Pinpoint the cell where the given text exists, returning its (x, y) midpoint coordinate. 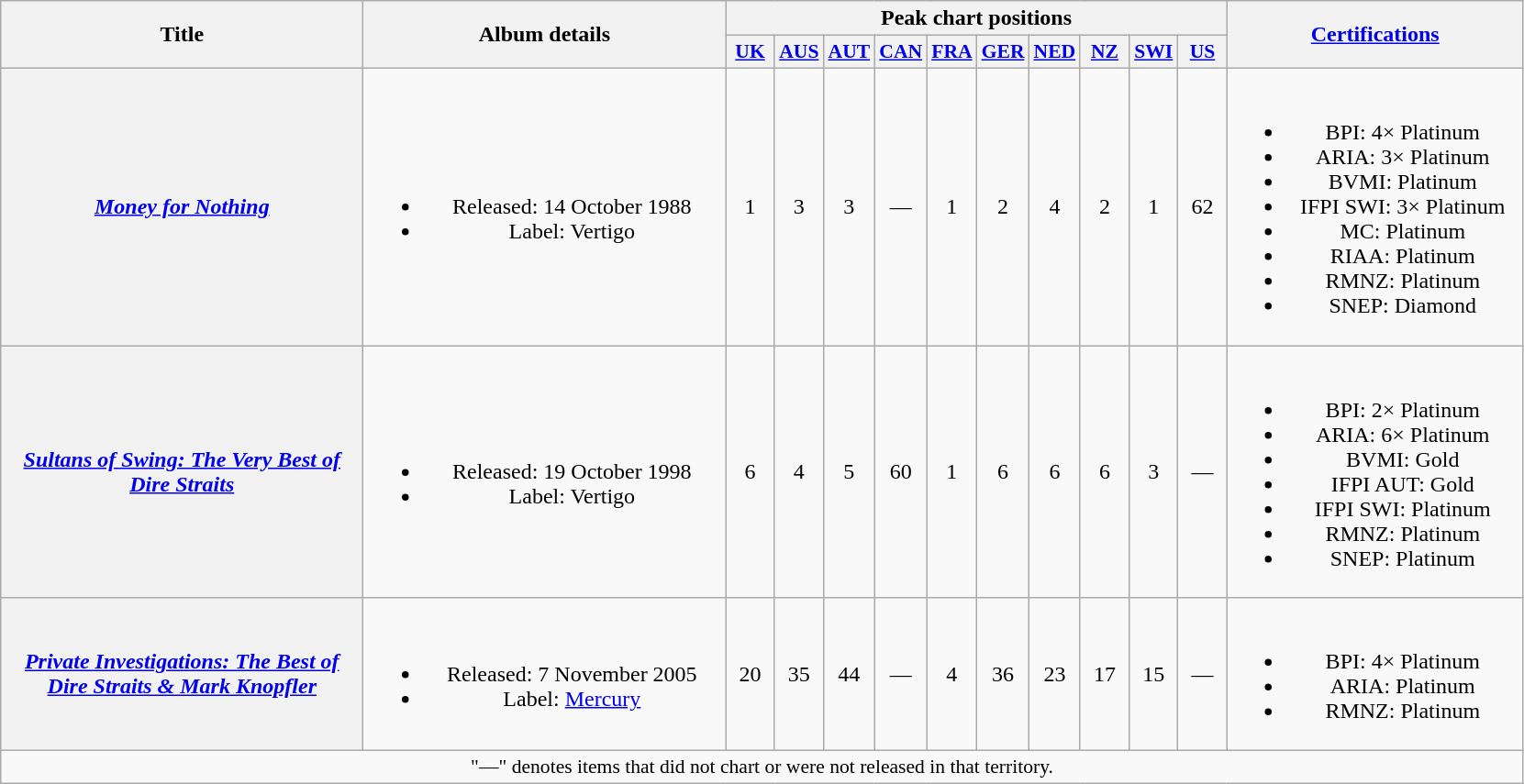
AUS (798, 52)
SWI (1154, 52)
BPI: 4× PlatinumARIA: PlatinumRMNZ: Platinum (1374, 675)
Released: 7 November 2005Label: Mercury (545, 675)
23 (1055, 675)
BPI: 4× PlatinumARIA: 3× PlatinumBVMI: PlatinumIFPI SWI: 3× PlatinumMC: PlatinumRIAA: PlatinumRMNZ: PlatinumSNEP: Diamond (1374, 206)
Peak chart positions (976, 18)
Private Investigations: The Best of Dire Straits & Mark Knopfler (182, 675)
"—" denotes items that did not chart or were not released in that territory. (762, 767)
60 (901, 471)
15 (1154, 675)
US (1202, 52)
62 (1202, 206)
Sultans of Swing: The Very Best of Dire Straits (182, 471)
NZ (1105, 52)
Money for Nothing (182, 206)
Released: 14 October 1988Label: Vertigo (545, 206)
35 (798, 675)
36 (1004, 675)
20 (751, 675)
5 (850, 471)
UK (751, 52)
17 (1105, 675)
AUT (850, 52)
Album details (545, 35)
Title (182, 35)
CAN (901, 52)
Released: 19 October 1998Label: Vertigo (545, 471)
FRA (951, 52)
GER (1004, 52)
BPI: 2× PlatinumARIA: 6× PlatinumBVMI: GoldIFPI AUT: GoldIFPI SWI: PlatinumRMNZ: PlatinumSNEP: Platinum (1374, 471)
44 (850, 675)
Certifications (1374, 35)
NED (1055, 52)
